Extract the [X, Y] coordinate from the center of the cell holding the provided text.  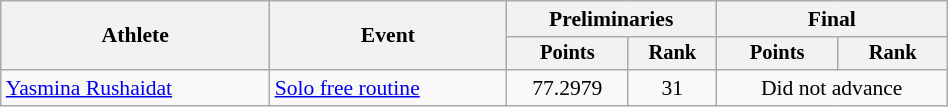
77.2979 [567, 88]
Did not advance [832, 88]
31 [672, 88]
Solo free routine [388, 88]
Yasmina Rushaidat [136, 88]
Final [832, 19]
Event [388, 36]
Athlete [136, 36]
Preliminaries [611, 19]
